Search for the cell housing the specified text and yield its [X, Y] center coordinate. 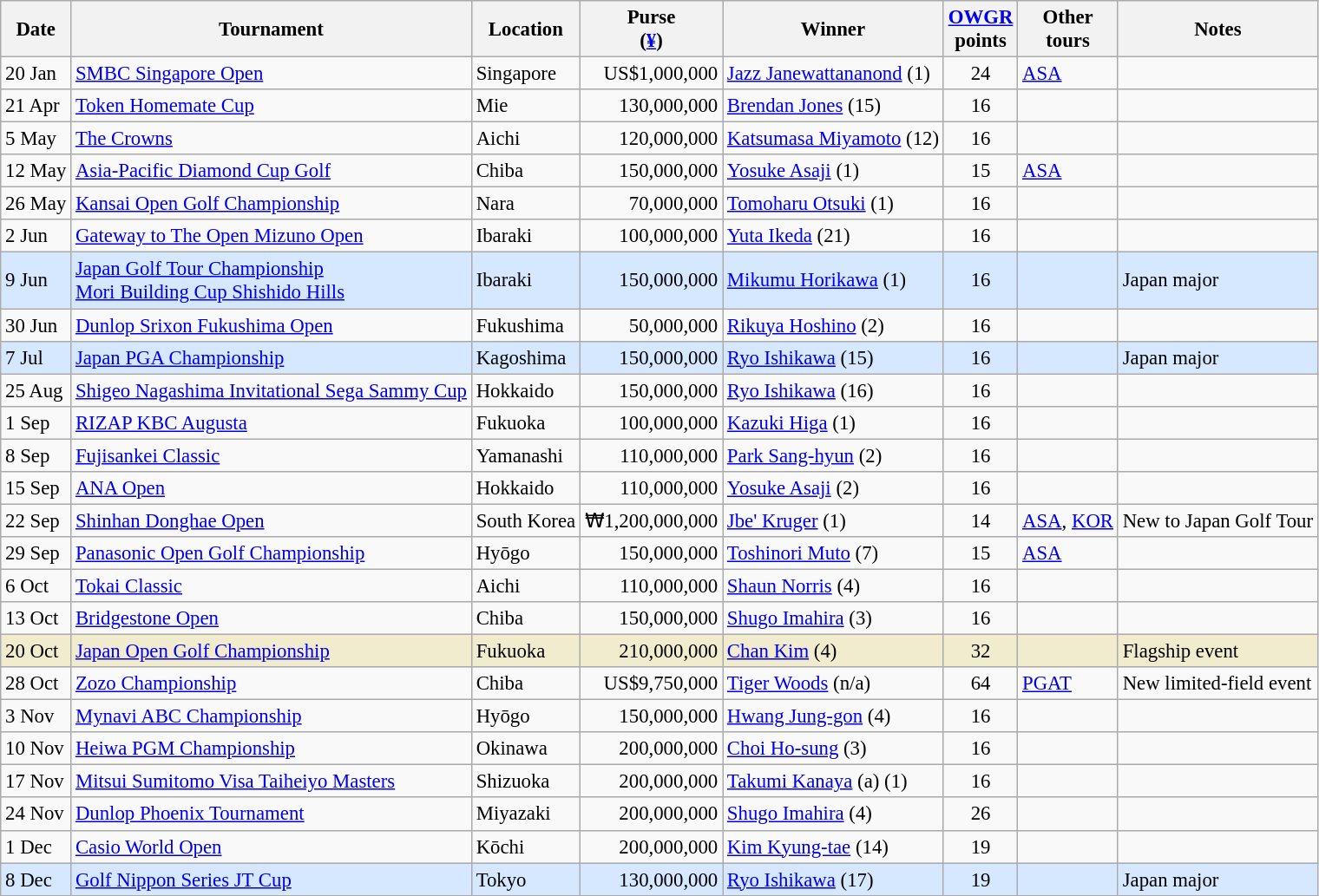
2 Jun [36, 237]
Kansai Open Golf Championship [272, 204]
10 Nov [36, 749]
Yosuke Asaji (2) [833, 488]
Winner [833, 29]
26 May [36, 204]
Katsumasa Miyamoto (12) [833, 139]
Shinhan Donghae Open [272, 520]
Brendan Jones (15) [833, 106]
20 Oct [36, 651]
210,000,000 [651, 651]
Mitsui Sumitomo Visa Taiheiyo Masters [272, 782]
South Korea [526, 520]
Mikumu Horikawa (1) [833, 281]
Kim Kyung-tae (14) [833, 847]
Panasonic Open Golf Championship [272, 553]
Heiwa PGM Championship [272, 749]
Flagship event [1217, 651]
28 Oct [36, 683]
OWGRpoints [981, 29]
Tokai Classic [272, 585]
Toshinori Muto (7) [833, 553]
Mynavi ABC Championship [272, 716]
9 Jun [36, 281]
17 Nov [36, 782]
Kazuki Higa (1) [833, 422]
Tiger Woods (n/a) [833, 683]
25 Aug [36, 390]
Japan Golf Tour ChampionshipMori Building Cup Shishido Hills [272, 281]
30 Jun [36, 325]
Golf Nippon Series JT Cup [272, 880]
Kagoshima [526, 357]
6 Oct [36, 585]
5 May [36, 139]
Shugo Imahira (4) [833, 814]
3 Nov [36, 716]
Purse(¥) [651, 29]
Dunlop Phoenix Tournament [272, 814]
Tokyo [526, 880]
26 [981, 814]
Othertours [1068, 29]
Choi Ho-sung (3) [833, 749]
Jazz Janewattananond (1) [833, 74]
8 Sep [36, 455]
7 Jul [36, 357]
24 [981, 74]
Bridgestone Open [272, 618]
ASA, KOR [1068, 520]
15 Sep [36, 488]
Okinawa [526, 749]
Tournament [272, 29]
Miyazaki [526, 814]
Shizuoka [526, 782]
1 Sep [36, 422]
12 May [36, 171]
ANA Open [272, 488]
Ryo Ishikawa (16) [833, 390]
Notes [1217, 29]
Casio World Open [272, 847]
₩1,200,000,000 [651, 520]
Yosuke Asaji (1) [833, 171]
The Crowns [272, 139]
Kōchi [526, 847]
Shigeo Nagashima Invitational Sega Sammy Cup [272, 390]
22 Sep [36, 520]
Takumi Kanaya (a) (1) [833, 782]
70,000,000 [651, 204]
1 Dec [36, 847]
24 Nov [36, 814]
Gateway to The Open Mizuno Open [272, 237]
Jbe' Kruger (1) [833, 520]
Mie [526, 106]
Yamanashi [526, 455]
Chan Kim (4) [833, 651]
Shaun Norris (4) [833, 585]
New limited-field event [1217, 683]
29 Sep [36, 553]
Fujisankei Classic [272, 455]
50,000,000 [651, 325]
Dunlop Srixon Fukushima Open [272, 325]
PGAT [1068, 683]
Asia-Pacific Diamond Cup Golf [272, 171]
Nara [526, 204]
US$1,000,000 [651, 74]
Singapore [526, 74]
Fukushima [526, 325]
New to Japan Golf Tour [1217, 520]
21 Apr [36, 106]
8 Dec [36, 880]
Ryo Ishikawa (17) [833, 880]
32 [981, 651]
SMBC Singapore Open [272, 74]
120,000,000 [651, 139]
Ryo Ishikawa (15) [833, 357]
Zozo Championship [272, 683]
US$9,750,000 [651, 683]
Date [36, 29]
Hwang Jung-gon (4) [833, 716]
Park Sang-hyun (2) [833, 455]
64 [981, 683]
Yuta Ikeda (21) [833, 237]
Japan PGA Championship [272, 357]
Location [526, 29]
Token Homemate Cup [272, 106]
14 [981, 520]
RIZAP KBC Augusta [272, 422]
13 Oct [36, 618]
Japan Open Golf Championship [272, 651]
Rikuya Hoshino (2) [833, 325]
20 Jan [36, 74]
Tomoharu Otsuki (1) [833, 204]
Shugo Imahira (3) [833, 618]
